Scan for the cell matching the given text and deliver its [X, Y] coordinate at center. 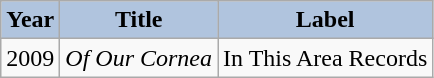
Year [30, 20]
In This Area Records [326, 58]
2009 [30, 58]
Title [139, 20]
Label [326, 20]
Of Our Cornea [139, 58]
